Return the (X, Y) coordinate for the center point of the cell that contains the specified text.  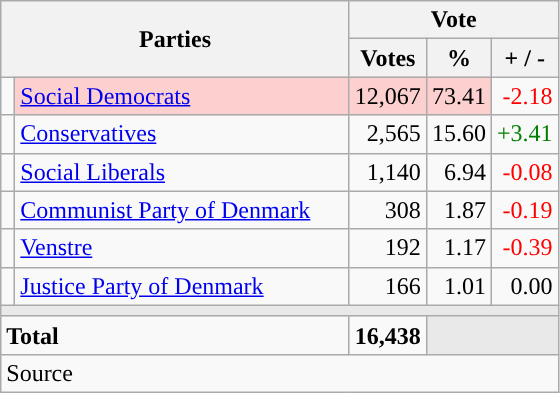
Conservatives (182, 134)
+3.41 (524, 134)
Justice Party of Denmark (182, 286)
308 (388, 210)
-0.19 (524, 210)
166 (388, 286)
12,067 (388, 96)
2,565 (388, 134)
192 (388, 248)
1.17 (458, 248)
15.60 (458, 134)
-0.08 (524, 172)
1.01 (458, 286)
-0.39 (524, 248)
Venstre (182, 248)
Source (280, 373)
Parties (176, 39)
Vote (454, 20)
Total (176, 335)
-2.18 (524, 96)
% (458, 58)
0.00 (524, 286)
Social Liberals (182, 172)
6.94 (458, 172)
1,140 (388, 172)
Social Democrats (182, 96)
16,438 (388, 335)
Votes (388, 58)
1.87 (458, 210)
Communist Party of Denmark (182, 210)
73.41 (458, 96)
+ / - (524, 58)
